From the cell containing the given text, extract its center point as [X, Y] coordinate. 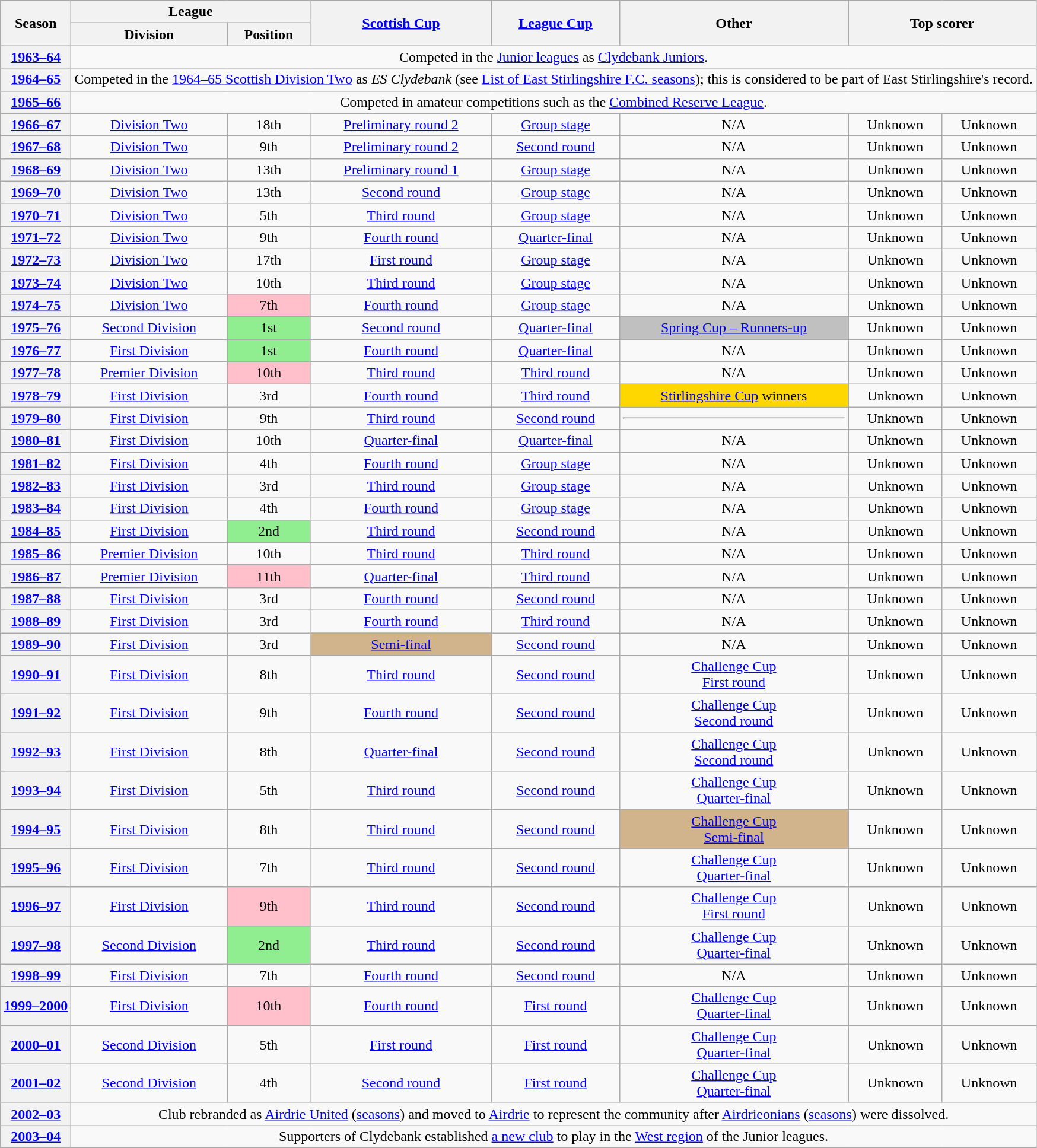
1995–96 [36, 867]
Competed in the Junior leagues as Clydebank Juniors. [554, 57]
1963–64 [36, 57]
1996–97 [36, 907]
1991–92 [36, 713]
18th [269, 125]
1975–76 [36, 328]
1999–2000 [36, 1006]
1993–94 [36, 790]
1974–75 [36, 306]
Semi-final [401, 644]
1965–66 [36, 102]
1969–70 [36, 192]
Other [734, 23]
League Cup [555, 23]
1992–93 [36, 752]
1998–99 [36, 975]
1968–69 [36, 170]
1997–98 [36, 945]
1981–82 [36, 463]
1973–74 [36, 283]
Preliminary round 1 [401, 170]
1984–85 [36, 531]
Position [269, 34]
1986–87 [36, 576]
1979–80 [36, 418]
1976–77 [36, 351]
Division [149, 34]
Scottish Cup [401, 23]
Club rebranded as Airdrie United (seasons) and moved to Airdrie to represent the community after Airdrieonians (seasons) were dissolved. [554, 1114]
1994–95 [36, 829]
2001–02 [36, 1083]
1967–68 [36, 147]
1971–72 [36, 237]
2002–03 [36, 1114]
2000–01 [36, 1044]
1990–91 [36, 675]
1977–78 [36, 373]
Top scorer [942, 23]
2003–04 [36, 1136]
1970–71 [36, 215]
1989–90 [36, 644]
1985–86 [36, 554]
1983–84 [36, 508]
League [191, 12]
1972–73 [36, 260]
11th [269, 576]
Season [36, 23]
1982–83 [36, 486]
1987–88 [36, 599]
1988–89 [36, 621]
1980–81 [36, 441]
Competed in amateur competitions such as the Combined Reserve League. [554, 102]
Spring Cup – Runners-up [734, 328]
Supporters of Clydebank established a new club to play in the West region of the Junior leagues. [554, 1136]
1966–67 [36, 125]
1978–79 [36, 396]
Stirlingshire Cup winners [734, 396]
1964–65 [36, 79]
Challenge CupSemi-final [734, 829]
17th [269, 260]
